Scan for the cell matching the given text and deliver its (X, Y) coordinate at center. 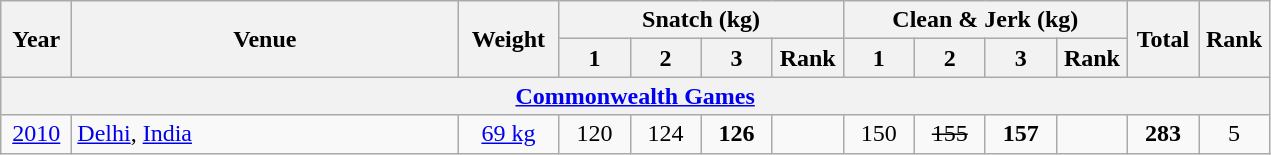
150 (878, 134)
Commonwealth Games (636, 96)
Snatch (kg) (701, 20)
126 (736, 134)
Year (36, 39)
2010 (36, 134)
Venue (265, 39)
Clean & Jerk (kg) (985, 20)
155 (950, 134)
124 (666, 134)
Weight (508, 39)
5 (1234, 134)
157 (1020, 134)
120 (594, 134)
283 (1162, 134)
Total (1162, 39)
69 kg (508, 134)
Delhi, India (265, 134)
